For the text-containing cell, return its midpoint in [x, y] coordinate format. 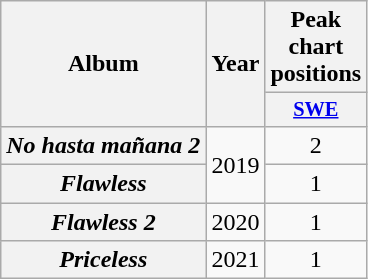
Flawless 2 [104, 222]
2 [316, 145]
Year [236, 64]
Priceless [104, 260]
Flawless [104, 184]
Album [104, 64]
SWE [316, 110]
2019 [236, 164]
No hasta mañana 2 [104, 145]
Peak chart positions [316, 47]
2020 [236, 222]
2021 [236, 260]
